Return the (X, Y) coordinate for the center point of the cell that contains the specified text.  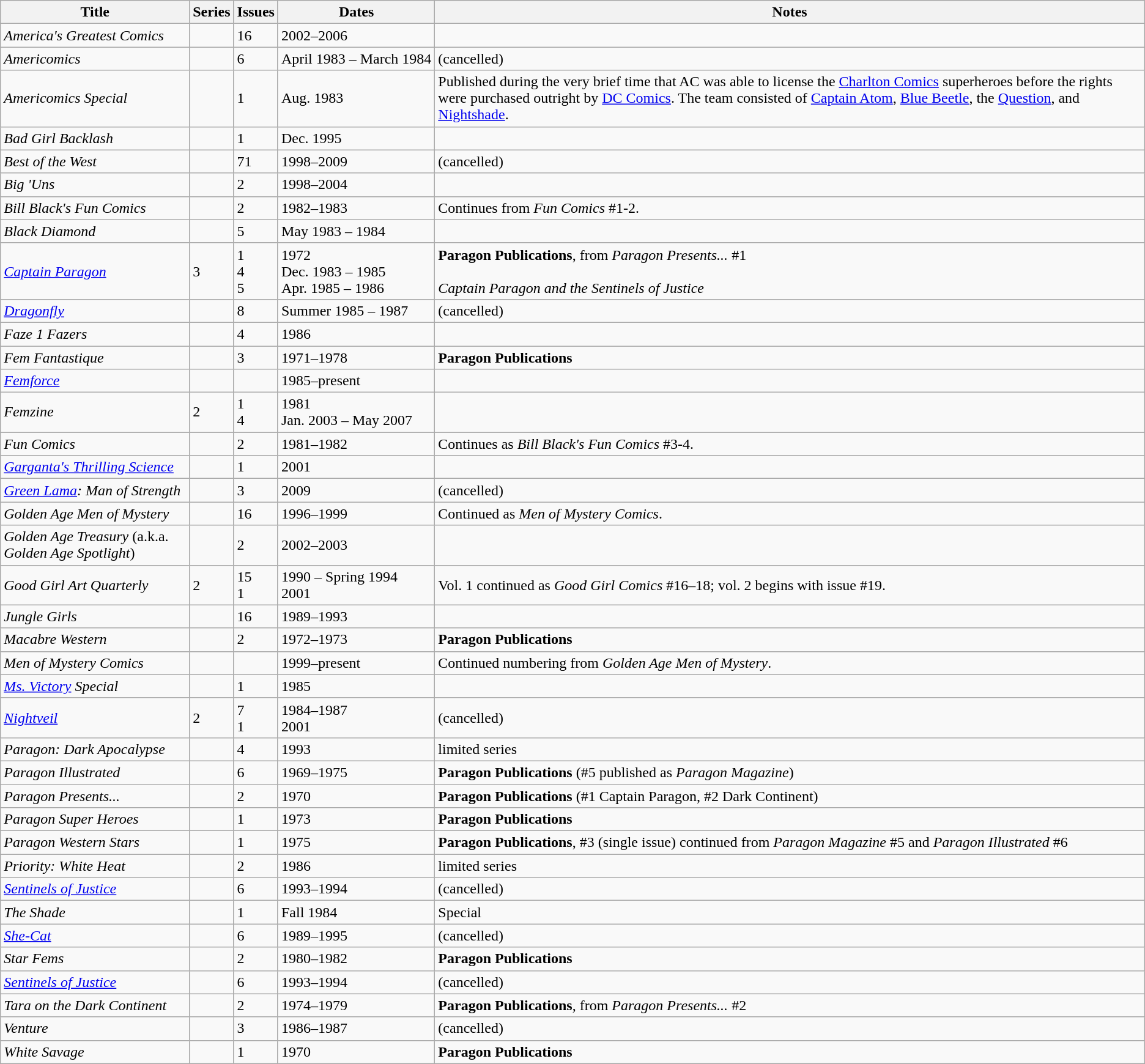
1973 (356, 819)
145 (256, 271)
Faze 1 Fazers (95, 334)
1985–present (356, 381)
Paragon Western Stars (95, 843)
151 (256, 585)
Dragonfly (95, 311)
1990 – Spring 19942001 (356, 585)
Femforce (95, 381)
1971–1978 (356, 358)
1981–1982 (356, 444)
Bad Girl Backlash (95, 138)
Paragon Illustrated (95, 772)
1998–2009 (356, 161)
Aug. 1983 (356, 98)
Macabre Western (95, 640)
America's Greatest Comics (95, 35)
Dates (356, 12)
1975 (356, 843)
1969–1975 (356, 772)
1985 (356, 686)
Paragon Publications (#5 published as Paragon Magazine) (790, 772)
1972Dec. 1983 – 1985Apr. 1985 – 1986 (356, 271)
Captain Paragon (95, 271)
Continues as Bill Black's Fun Comics #3-4. (790, 444)
1993 (356, 749)
Series (212, 12)
Dec. 1995 (356, 138)
Femzine (95, 412)
Garganta's Thrilling Science (95, 467)
1972–1973 (356, 640)
Notes (790, 12)
Green Lama: Man of Strength (95, 490)
April 1983 – March 1984 (356, 59)
Vol. 1 continued as Good Girl Comics #16–18; vol. 2 begins with issue #19. (790, 585)
Paragon Presents... (95, 796)
Paragon Publications, from Paragon Presents... #1Captain Paragon and the Sentinels of Justice (790, 271)
Title (95, 12)
Best of the West (95, 161)
Americomics (95, 59)
Issues (256, 12)
Tara on the Dark Continent (95, 1005)
Good Girl Art Quarterly (95, 585)
Golden Age Treasury (a.k.a. Golden Age Spotlight) (95, 545)
1989–1993 (356, 616)
1980–1982 (356, 959)
1974–1979 (356, 1005)
White Savage (95, 1052)
May 1983 – 1984 (356, 231)
Americomics Special (95, 98)
She-Cat (95, 936)
1989–1995 (356, 936)
5 (256, 231)
Fem Fantastique (95, 358)
1986–1987 (356, 1029)
Nightveil (95, 718)
Special (790, 912)
Paragon Super Heroes (95, 819)
1982–1983 (356, 208)
Paragon Publications, from Paragon Presents... #2 (790, 1005)
2009 (356, 490)
Summer 1985 – 1987 (356, 311)
Ms. Victory Special (95, 686)
Paragon Publications, #3 (single issue) continued from Paragon Magazine #5 and Paragon Illustrated #6 (790, 843)
Star Fems (95, 959)
Priority: White Heat (95, 866)
Fun Comics (95, 444)
1996–1999 (356, 514)
2002–2006 (356, 35)
1981Jan. 2003 – May 2007 (356, 412)
Jungle Girls (95, 616)
1998–2004 (356, 185)
1984–19872001 (356, 718)
Paragon: Dark Apocalypse (95, 749)
Venture (95, 1029)
2002–2003 (356, 545)
2001 (356, 467)
1999–present (356, 663)
14 (256, 412)
Continued numbering from Golden Age Men of Mystery. (790, 663)
Fall 1984 (356, 912)
Continued as Men of Mystery Comics. (790, 514)
Men of Mystery Comics (95, 663)
Continues from Fun Comics #1-2. (790, 208)
The Shade (95, 912)
8 (256, 311)
Golden Age Men of Mystery (95, 514)
Bill Black's Fun Comics (95, 208)
Paragon Publications (#1 Captain Paragon, #2 Dark Continent) (790, 796)
Big 'Uns (95, 185)
Black Diamond (95, 231)
